Identify which cell holds the provided text, then report its (x, y) central coordinate. 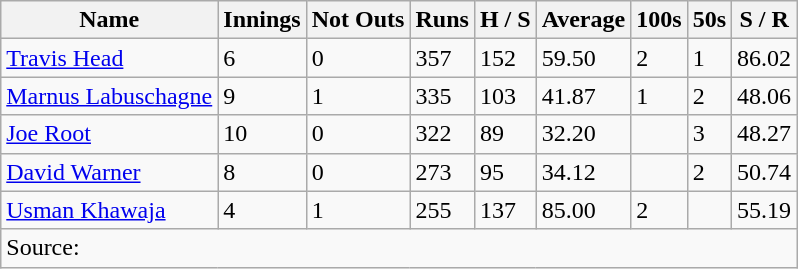
50s (709, 20)
273 (442, 172)
3 (709, 134)
41.87 (584, 96)
Joe Root (110, 134)
Source: (399, 248)
86.02 (764, 58)
Innings (262, 20)
9 (262, 96)
Average (584, 20)
6 (262, 58)
55.19 (764, 210)
David Warner (110, 172)
34.12 (584, 172)
255 (442, 210)
100s (659, 20)
152 (505, 58)
Usman Khawaja (110, 210)
103 (505, 96)
89 (505, 134)
Name (110, 20)
8 (262, 172)
85.00 (584, 210)
Marnus Labuschagne (110, 96)
137 (505, 210)
S / R (764, 20)
335 (442, 96)
95 (505, 172)
32.20 (584, 134)
48.27 (764, 134)
Travis Head (110, 58)
48.06 (764, 96)
357 (442, 58)
59.50 (584, 58)
Not Outs (358, 20)
Runs (442, 20)
10 (262, 134)
4 (262, 210)
H / S (505, 20)
322 (442, 134)
50.74 (764, 172)
